Scan for the cell matching the given text and deliver its (X, Y) coordinate at center. 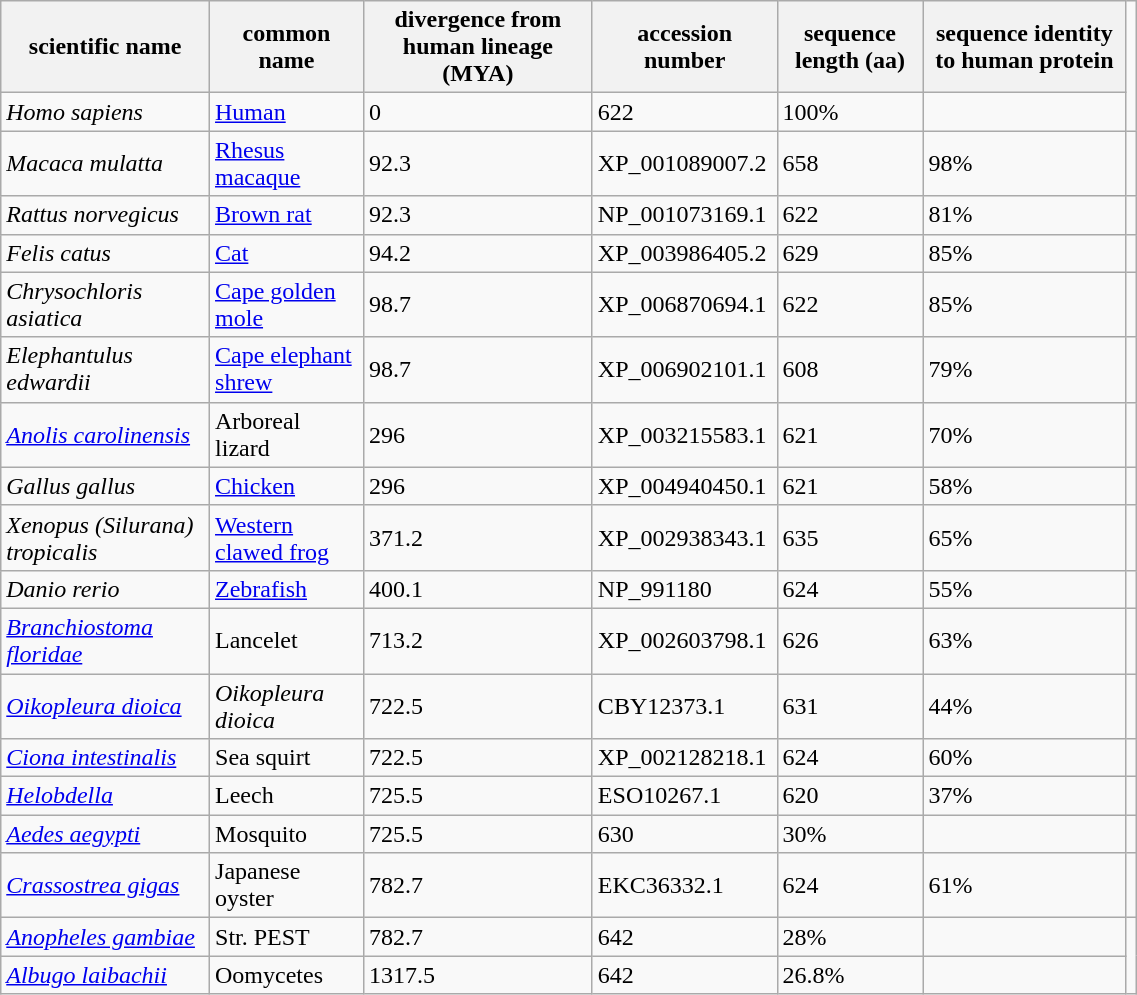
XP_003215583.1 (684, 434)
1317.5 (478, 975)
608 (850, 370)
XP_004940450.1 (684, 486)
81% (1024, 215)
30% (850, 834)
79% (1024, 370)
Chrysochloris asiatica (106, 304)
Lancelet (287, 640)
26.8% (850, 975)
Anolis carolinensis (106, 434)
NP_991180 (684, 589)
Gallus gallus (106, 486)
58% (1024, 486)
Cape elephant shrew (287, 370)
XP_002603798.1 (684, 640)
0 (478, 112)
Oomycetes (287, 975)
Mosquito (287, 834)
XP_002938343.1 (684, 538)
Leech (287, 796)
44% (1024, 706)
Elephantulus edwardii (106, 370)
NP_001073169.1 (684, 215)
630 (684, 834)
XP_006870694.1 (684, 304)
626 (850, 640)
28% (850, 937)
Western clawed frog (287, 538)
631 (850, 706)
common name (287, 47)
Str. PEST (287, 937)
Felis catus (106, 253)
620 (850, 796)
Danio rerio (106, 589)
XP_003986405.2 (684, 253)
Helobdella (106, 796)
Cat (287, 253)
Rattus norvegicus (106, 215)
70% (1024, 434)
94.2 (478, 253)
accession number (684, 47)
Sea squirt (287, 758)
divergence from human lineage (MYA) (478, 47)
Human (287, 112)
sequence identity to human protein (1024, 47)
63% (1024, 640)
CBY12373.1 (684, 706)
Macaca mulatta (106, 164)
Homo sapiens (106, 112)
ESO10267.1 (684, 796)
61% (1024, 886)
Crassostrea gigas (106, 886)
658 (850, 164)
635 (850, 538)
EKC36332.1 (684, 886)
65% (1024, 538)
Albugo laibachii (106, 975)
Rhesus macaque (287, 164)
60% (1024, 758)
55% (1024, 589)
100% (850, 112)
scientific name (106, 47)
Chicken (287, 486)
XP_001089007.2 (684, 164)
sequence length (aa) (850, 47)
37% (1024, 796)
Branchiostoma floridae (106, 640)
Ciona intestinalis (106, 758)
XP_006902101.1 (684, 370)
400.1 (478, 589)
371.2 (478, 538)
Brown rat (287, 215)
629 (850, 253)
Arboreal lizard (287, 434)
Zebrafish (287, 589)
Japanese oyster (287, 886)
Xenopus (Silurana) tropicalis (106, 538)
98% (1024, 164)
Aedes aegypti (106, 834)
XP_002128218.1 (684, 758)
Cape golden mole (287, 304)
Anopheles gambiae (106, 937)
713.2 (478, 640)
